Output the (x, y) coordinate of the center of the cell containing the given text.  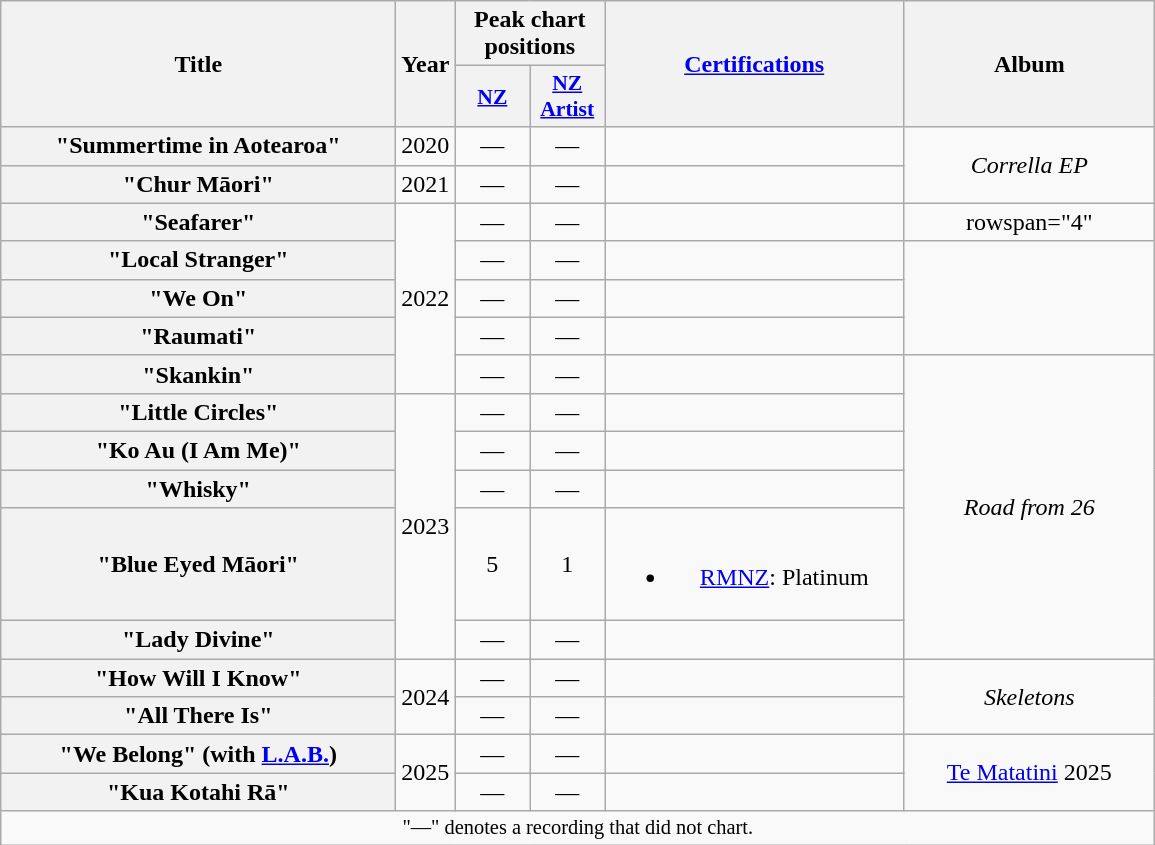
"We On" (198, 298)
"Little Circles" (198, 412)
rowspan="4" (1030, 222)
"Lady Divine" (198, 640)
2021 (426, 184)
"Summertime in Aotearoa" (198, 146)
"Ko Au (I Am Me)" (198, 450)
Corrella EP (1030, 165)
2022 (426, 298)
"All There Is" (198, 716)
"Whisky" (198, 489)
"Skankin" (198, 374)
Certifications (754, 64)
"Blue Eyed Māori" (198, 564)
2020 (426, 146)
Te Matatini 2025 (1030, 773)
Title (198, 64)
Year (426, 64)
NZArtist (568, 96)
2024 (426, 697)
"Kua Kotahi Rā" (198, 792)
Road from 26 (1030, 506)
"Raumati" (198, 336)
1 (568, 564)
"Local Stranger" (198, 260)
RMNZ: Platinum (754, 564)
2023 (426, 526)
Skeletons (1030, 697)
"Chur Māori" (198, 184)
5 (492, 564)
"—" denotes a recording that did not chart. (578, 828)
"How Will I Know" (198, 678)
Peak chart positions (530, 34)
NZ (492, 96)
"We Belong" (with L.A.B.) (198, 754)
"Seafarer" (198, 222)
Album (1030, 64)
2025 (426, 773)
